Search for the cell housing the specified text and yield its (X, Y) center coordinate. 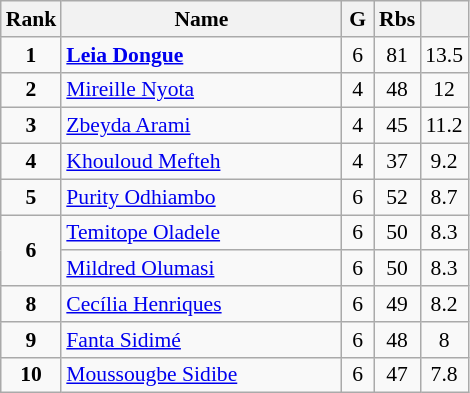
5 (32, 197)
Mireille Nyota (201, 90)
52 (397, 197)
3 (32, 126)
G (358, 19)
Khouloud Mefteh (201, 162)
Rbs (397, 19)
Fanta Sidimé (201, 340)
12 (444, 90)
Zbeyda Arami (201, 126)
1 (32, 55)
Mildred Olumasi (201, 269)
47 (397, 375)
Rank (32, 19)
Purity Odhiambo (201, 197)
7.8 (444, 375)
81 (397, 55)
37 (397, 162)
9.2 (444, 162)
49 (397, 304)
9 (32, 340)
Leia Dongue (201, 55)
Moussougbe Sidibe (201, 375)
8.7 (444, 197)
Name (201, 19)
8.2 (444, 304)
11.2 (444, 126)
2 (32, 90)
13.5 (444, 55)
Cecília Henriques (201, 304)
Temitope Oladele (201, 233)
45 (397, 126)
10 (32, 375)
